Capture the cell that displays the provided text and extract its (x, y) central coordinate. 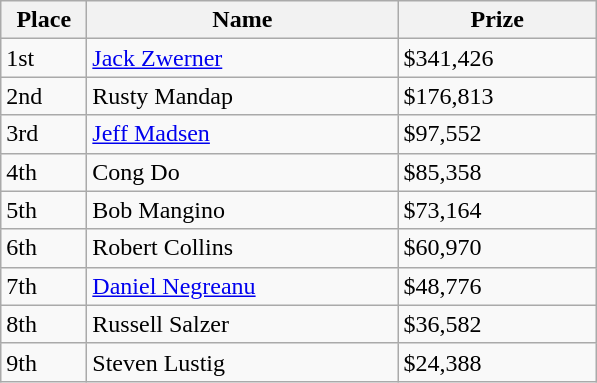
Daniel Negreanu (242, 286)
$36,582 (498, 324)
5th (44, 210)
$341,426 (498, 58)
9th (44, 362)
Jeff Madsen (242, 134)
$97,552 (498, 134)
$176,813 (498, 96)
Place (44, 20)
1st (44, 58)
Russell Salzer (242, 324)
Prize (498, 20)
3rd (44, 134)
7th (44, 286)
8th (44, 324)
Cong Do (242, 172)
6th (44, 248)
Bob Mangino (242, 210)
Jack Zwerner (242, 58)
Steven Lustig (242, 362)
Robert Collins (242, 248)
4th (44, 172)
2nd (44, 96)
$48,776 (498, 286)
Rusty Mandap (242, 96)
$24,388 (498, 362)
$60,970 (498, 248)
$73,164 (498, 210)
$85,358 (498, 172)
Name (242, 20)
